Identify which cell holds the provided text, then report its [X, Y] central coordinate. 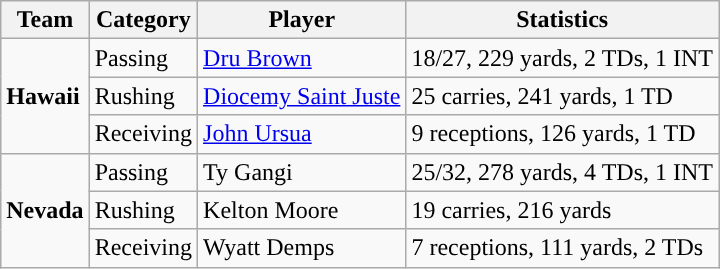
9 receptions, 126 yards, 1 TD [562, 134]
25 carries, 241 yards, 1 TD [562, 96]
Category [143, 20]
18/27, 229 yards, 2 TDs, 1 INT [562, 58]
Wyatt Demps [302, 248]
Player [302, 20]
Diocemy Saint Juste [302, 96]
Dru Brown [302, 58]
7 receptions, 111 yards, 2 TDs [562, 248]
Kelton Moore [302, 210]
Team [45, 20]
25/32, 278 yards, 4 TDs, 1 INT [562, 172]
19 carries, 216 yards [562, 210]
Hawaii [45, 96]
John Ursua [302, 134]
Statistics [562, 20]
Nevada [45, 210]
Ty Gangi [302, 172]
